Search for the cell housing the specified text and yield its (X, Y) center coordinate. 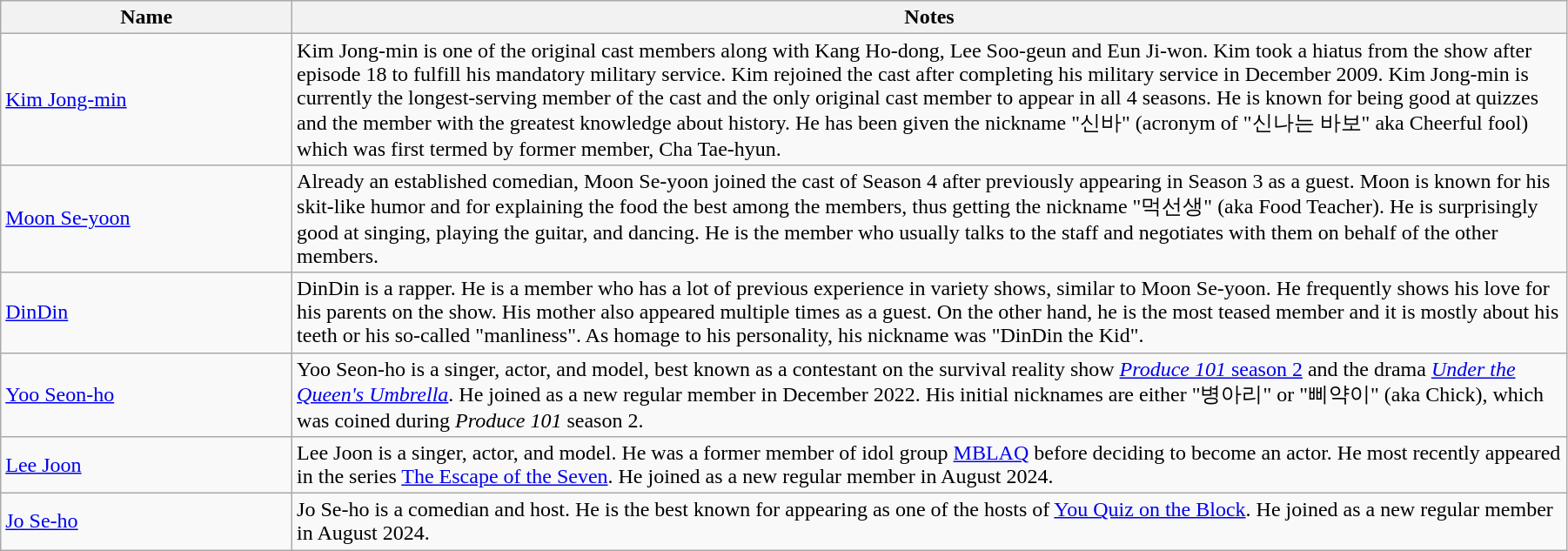
Notes (929, 17)
Name (146, 17)
Kim Jong-min (146, 99)
Lee Joon (146, 465)
Yoo Seon-ho (146, 395)
Jo Se-ho (146, 522)
Moon Se-yoon (146, 218)
DinDin (146, 312)
